Pinpoint the cell where the given text exists, returning its [x, y] midpoint coordinate. 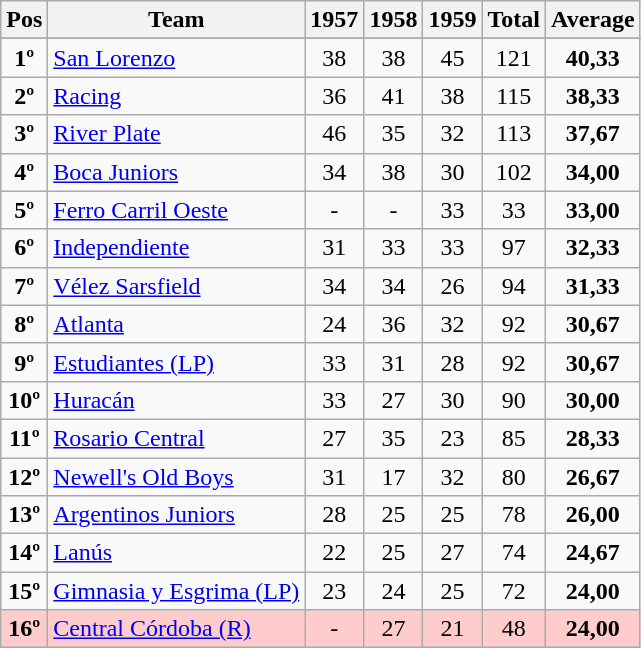
Pos [24, 20]
115 [514, 96]
3º [24, 134]
31,33 [594, 286]
45 [452, 58]
1957 [334, 20]
15º [24, 591]
Estudiantes (LP) [176, 362]
7º [24, 286]
16º [24, 629]
11º [24, 438]
10º [24, 400]
Independiente [176, 248]
72 [514, 591]
33,00 [594, 210]
113 [514, 134]
24,67 [594, 553]
30,00 [594, 400]
River Plate [176, 134]
Argentinos Juniors [176, 515]
48 [514, 629]
1º [24, 58]
Boca Juniors [176, 172]
26,67 [594, 477]
4º [24, 172]
Vélez Sarsfield [176, 286]
46 [334, 134]
14º [24, 553]
37,67 [594, 134]
17 [394, 477]
Atlanta [176, 324]
12º [24, 477]
94 [514, 286]
121 [514, 58]
40,33 [594, 58]
8º [24, 324]
78 [514, 515]
102 [514, 172]
28,33 [594, 438]
Average [594, 20]
74 [514, 553]
Lanús [176, 553]
26 [452, 286]
9º [24, 362]
32,33 [594, 248]
Ferro Carril Oeste [176, 210]
Newell's Old Boys [176, 477]
2º [24, 96]
Rosario Central [176, 438]
6º [24, 248]
Racing [176, 96]
97 [514, 248]
Huracán [176, 400]
22 [334, 553]
90 [514, 400]
21 [452, 629]
Central Córdoba (R) [176, 629]
1958 [394, 20]
Total [514, 20]
Gimnasia y Esgrima (LP) [176, 591]
80 [514, 477]
1959 [452, 20]
13º [24, 515]
San Lorenzo [176, 58]
26,00 [594, 515]
85 [514, 438]
38,33 [594, 96]
5º [24, 210]
34,00 [594, 172]
Team [176, 20]
41 [394, 96]
